For the text-containing cell, return its midpoint in [x, y] coordinate format. 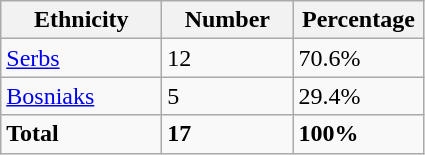
Number [228, 20]
12 [228, 58]
5 [228, 96]
Ethnicity [82, 20]
70.6% [358, 58]
Serbs [82, 58]
100% [358, 134]
Bosniaks [82, 96]
Total [82, 134]
17 [228, 134]
Percentage [358, 20]
29.4% [358, 96]
